Provide the [x, y] coordinate of the cell's center where the given text is located.  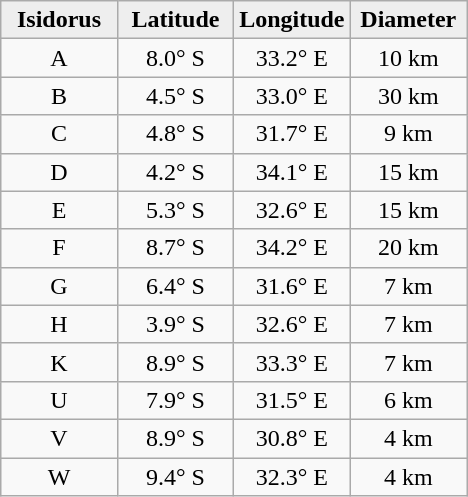
V [59, 438]
Isidorus [59, 20]
32.3° E [292, 477]
G [59, 286]
H [59, 324]
31.6° E [292, 286]
Latitude [175, 20]
20 km [408, 248]
8.0° S [175, 58]
W [59, 477]
5.3° S [175, 210]
33.2° E [292, 58]
F [59, 248]
10 km [408, 58]
34.2° E [292, 248]
4.8° S [175, 134]
4.5° S [175, 96]
31.7° E [292, 134]
Diameter [408, 20]
7.9° S [175, 400]
U [59, 400]
4.2° S [175, 172]
Longitude [292, 20]
31.5° E [292, 400]
6 km [408, 400]
6.4° S [175, 286]
D [59, 172]
9.4° S [175, 477]
B [59, 96]
C [59, 134]
8.7° S [175, 248]
E [59, 210]
30.8° E [292, 438]
9 km [408, 134]
A [59, 58]
K [59, 362]
33.3° E [292, 362]
3.9° S [175, 324]
33.0° E [292, 96]
30 km [408, 96]
34.1° E [292, 172]
